Pinpoint the cell where the given text exists, returning its (x, y) midpoint coordinate. 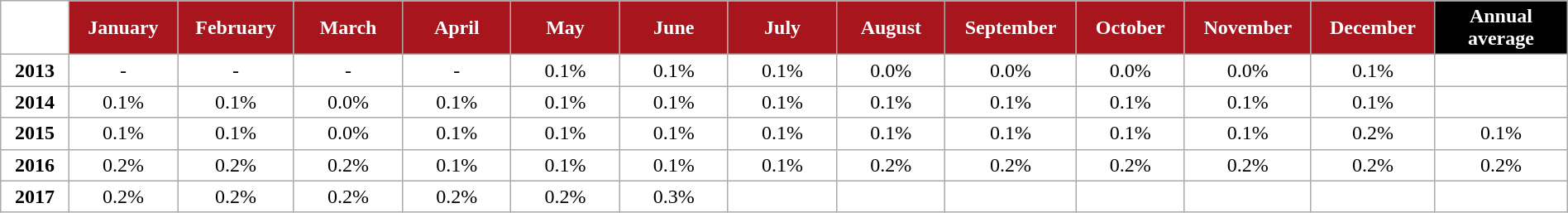
October (1130, 28)
2014 (35, 102)
May (566, 28)
Annual average (1502, 28)
July (782, 28)
2015 (35, 133)
August (892, 28)
2017 (35, 196)
December (1373, 28)
June (673, 28)
April (457, 28)
February (237, 28)
November (1247, 28)
2016 (35, 165)
2013 (35, 70)
0.3% (673, 196)
January (122, 28)
September (1011, 28)
March (347, 28)
